Scan for the cell matching the given text and deliver its (X, Y) coordinate at center. 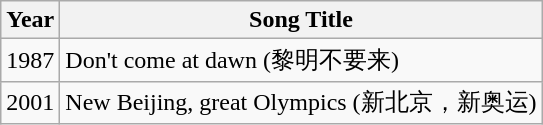
2001 (30, 102)
1987 (30, 60)
Year (30, 20)
New Beijing, great Olympics (新北京，新奥运) (301, 102)
Don't come at dawn (黎明不要来) (301, 60)
Song Title (301, 20)
